Pinpoint the cell where the given text exists, returning its [x, y] midpoint coordinate. 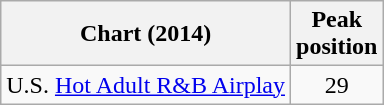
Peakposition [337, 34]
U.S. Hot Adult R&B Airplay [146, 85]
Chart (2014) [146, 34]
29 [337, 85]
